Pinpoint the cell where the given text exists, returning its [X, Y] midpoint coordinate. 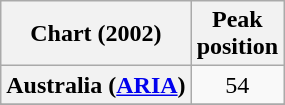
Australia (ARIA) [96, 85]
54 [237, 85]
Chart (2002) [96, 34]
Peakposition [237, 34]
